For the text-containing cell, return its midpoint in (X, Y) coordinate format. 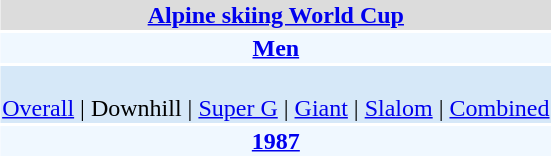
Alpine skiing World Cup (276, 15)
Overall | Downhill | Super G | Giant | Slalom | Combined (276, 94)
Men (276, 48)
1987 (276, 141)
